Determine the (X, Y) coordinate at the center of the cell enclosing the given text.  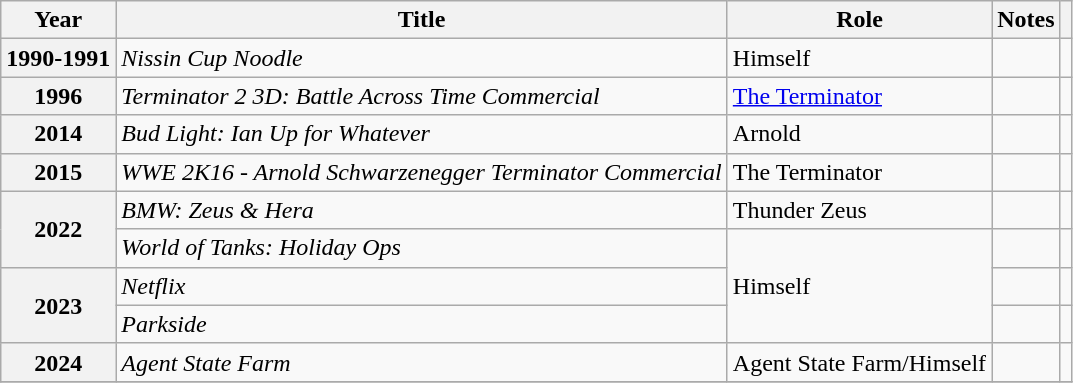
Bud Light: Ian Up for Whatever (422, 134)
Terminator 2 3D: Battle Across Time Commercial (422, 96)
Parkside (422, 324)
Title (422, 20)
2015 (58, 172)
Nissin Cup Noodle (422, 58)
BMW: Zeus & Hera (422, 210)
Agent State Farm (422, 362)
World of Tanks: Holiday Ops (422, 248)
Role (859, 20)
1996 (58, 96)
Notes (1026, 20)
Thunder Zeus (859, 210)
2024 (58, 362)
Agent State Farm/Himself (859, 362)
Netflix (422, 286)
2022 (58, 229)
Arnold (859, 134)
WWE 2K16 - Arnold Schwarzenegger Terminator Commercial (422, 172)
2014 (58, 134)
2023 (58, 305)
1990-1991 (58, 58)
Year (58, 20)
